Find where the given text appears and provide that cell's center as [X, Y] coordinate. 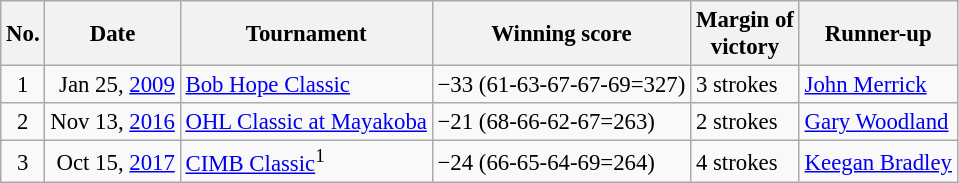
3 strokes [746, 85]
Winning score [561, 34]
Runner-up [878, 34]
Date [112, 34]
2 [23, 122]
Keegan Bradley [878, 162]
CIMB Classic1 [306, 162]
No. [23, 34]
Tournament [306, 34]
4 strokes [746, 162]
3 [23, 162]
Bob Hope Classic [306, 85]
−33 (61-63-67-67-69=327) [561, 85]
John Merrick [878, 85]
2 strokes [746, 122]
Nov 13, 2016 [112, 122]
Margin ofvictory [746, 34]
1 [23, 85]
−21 (68-66-62-67=263) [561, 122]
Jan 25, 2009 [112, 85]
Oct 15, 2017 [112, 162]
−24 (66-65-64-69=264) [561, 162]
OHL Classic at Mayakoba [306, 122]
Gary Woodland [878, 122]
